Detect which cell encompasses the target text, then output its (x, y) center coordinate. 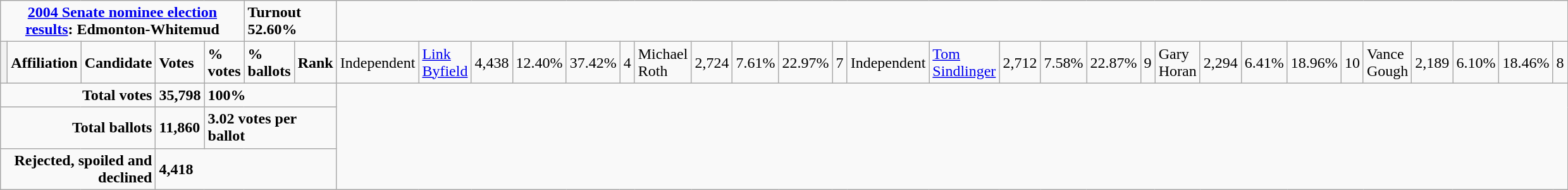
12.40% (539, 62)
2,724 (712, 62)
7 (840, 62)
3.02 votes per ballot (271, 128)
4,418 (246, 168)
% ballots (269, 62)
Rejected, spoiled and declined (78, 168)
10 (1352, 62)
Link Byfield (445, 62)
6.10% (1476, 62)
9 (1147, 62)
37.42% (593, 62)
Affiliation (44, 62)
Michael Roth (663, 62)
8 (1560, 62)
2,294 (1221, 62)
Candidate (118, 62)
4 (627, 62)
35,798 (180, 95)
7.58% (1064, 62)
Total ballots (78, 128)
2004 Senate nominee election results: Edmonton-Whitemud (123, 22)
22.87% (1113, 62)
18.46% (1526, 62)
6.41% (1264, 62)
Gary Horan (1178, 62)
100% (271, 95)
Rank (315, 62)
4,438 (492, 62)
% votes (224, 62)
7.61% (755, 62)
2,712 (1020, 62)
18.96% (1314, 62)
Total votes (78, 95)
Votes (180, 62)
2,189 (1432, 62)
Turnout 52.60% (290, 22)
Tom Sindlinger (964, 62)
11,860 (180, 128)
22.97% (806, 62)
Vance Gough (1387, 62)
